Extract the [X, Y] coordinate from the center of the cell holding the provided text.  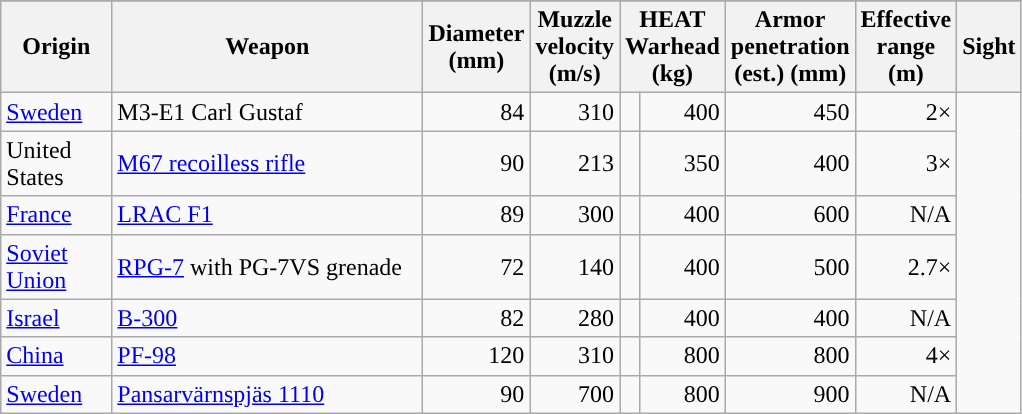
120 [476, 356]
3× [906, 164]
900 [790, 394]
84 [476, 112]
LRAC F1 [268, 215]
M3-E1 Carl Gustaf [268, 112]
Muzzle velocity (m/s) [575, 47]
Armor penetration (est.) (mm) [790, 47]
82 [476, 318]
280 [575, 318]
89 [476, 215]
700 [575, 394]
PF-98 [268, 356]
Pansarvärnspjäs 1110 [268, 394]
RPG-7 with PG-7VS grenade [268, 266]
M67 recoilless rifle [268, 164]
450 [790, 112]
HEAT Warhead (kg) [673, 47]
2× [906, 112]
2.7× [906, 266]
300 [575, 215]
Weapon [268, 47]
Israel [56, 318]
United States [56, 164]
China [56, 356]
140 [575, 266]
500 [790, 266]
Origin [56, 47]
213 [575, 164]
350 [683, 164]
Diameter (mm) [476, 47]
B-300 [268, 318]
Soviet Union [56, 266]
Sight [989, 47]
4× [906, 356]
Effective range (m) [906, 47]
72 [476, 266]
France [56, 215]
600 [790, 215]
